Pinpoint the cell where the given text exists, returning its [X, Y] midpoint coordinate. 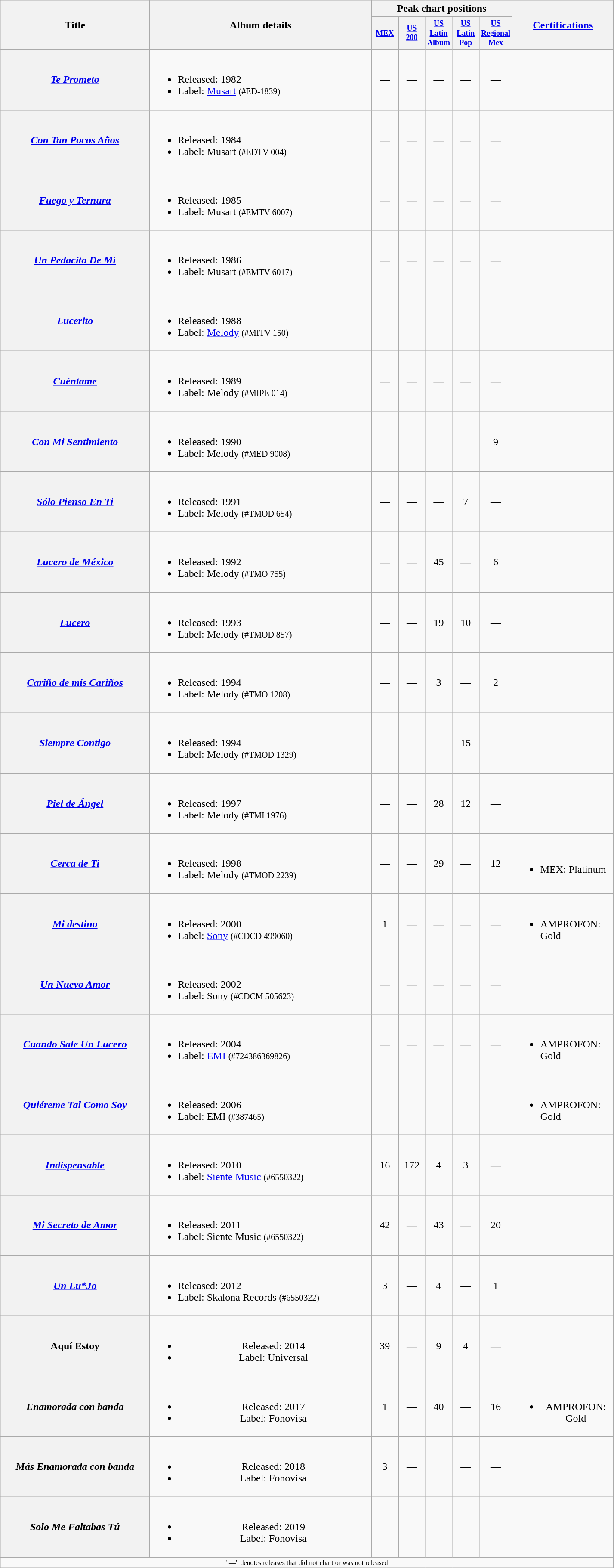
Released: 1994Label: Melody (#TMO 1208) [261, 683]
Released: 1990Label: Melody (#MED 9008) [261, 441]
Aquí Estoy [75, 1346]
Released: 2011Label: Siente Music (#6550322) [261, 1225]
Released: 2012Label: Skalona Records (#6550322) [261, 1286]
Cuando Sale Un Lucero [75, 1044]
2 [496, 683]
US Regional Mex [496, 33]
Quiéreme Tal Como Soy [75, 1105]
Released: 1988Label: Melody (#MITV 150) [261, 321]
Certifications [563, 25]
45 [439, 562]
Released: 1989Label: Melody (#MIPE 014) [261, 381]
Un Nuevo Amor [75, 984]
28 [439, 803]
Con Tan Pocos Años [75, 140]
Un Pedacito De Mí [75, 260]
Cariño de mis Cariños [75, 683]
39 [385, 1346]
Released: 1986Label: Musart (#EMTV 6017) [261, 260]
Indispensable [75, 1165]
43 [439, 1225]
Released: 1997Label: Melody (#TMI 1976) [261, 803]
Title [75, 25]
Released: 1982Label: Musart (#ED-1839) [261, 80]
Siempre Contigo [75, 743]
172 [412, 1165]
Te Prometo [75, 80]
Released: 2004Label: EMI (#724386369826) [261, 1044]
Released: 2018Label: Fonovisa [261, 1466]
Released: 2019Label: Fonovisa [261, 1527]
20 [496, 1225]
Mi Secreto de Amor [75, 1225]
Released: 1984Label: Musart (#EDTV 004) [261, 140]
Solo Me Faltabas Tú [75, 1527]
19 [439, 623]
Con Mi Sentimiento [75, 441]
MEX [385, 33]
Released: 2017Label: Fonovisa [261, 1406]
Released: 1992Label: Melody (#TMO 755) [261, 562]
Más Enamorada con banda [75, 1466]
Album details [261, 25]
Released: 1985Label: Musart (#EMTV 6007) [261, 200]
7 [466, 502]
Peak chart positions [441, 9]
Released: 2006Label: EMI (#387465) [261, 1105]
Released: 2010Label: Siente Music (#6550322) [261, 1165]
Un Lu*Jo [75, 1286]
MEX: Platinum [563, 864]
"—" denotes releases that did not chart or was not released [307, 1562]
US Latin Pop [466, 33]
40 [439, 1406]
Released: 1994Label: Melody (#TMOD 1329) [261, 743]
6 [496, 562]
Lucero de México [75, 562]
Fuego y Ternura [75, 200]
Lucerito [75, 321]
10 [466, 623]
US Latin Album [439, 33]
42 [385, 1225]
Released: 1991Label: Melody (#TMOD 654) [261, 502]
Released: 2000Label: Sony (#CDCD 499060) [261, 924]
Released: 2014Label: Universal [261, 1346]
Sólo Pienso En Ti [75, 502]
Mi destino [75, 924]
Piel de Ángel [75, 803]
US 200 [412, 33]
Enamorada con banda [75, 1406]
Cuéntame [75, 381]
Lucero [75, 623]
Cerca de Ti [75, 864]
Released: 1998Label: Melody (#TMOD 2239) [261, 864]
Released: 2002Label: Sony (#CDCM 505623) [261, 984]
29 [439, 864]
Released: 1993Label: Melody (#TMOD 857) [261, 623]
15 [466, 743]
